Extract the [x, y] coordinate from the center of the cell holding the provided text.  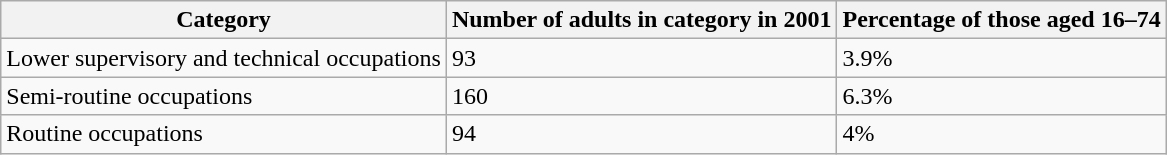
6.3% [1002, 96]
4% [1002, 134]
Routine occupations [224, 134]
160 [642, 96]
Category [224, 20]
Number of adults in category in 2001 [642, 20]
3.9% [1002, 58]
Semi-routine occupations [224, 96]
94 [642, 134]
Percentage of those aged 16–74 [1002, 20]
93 [642, 58]
Lower supervisory and technical occupations [224, 58]
